Search for the cell housing the specified text and yield its (x, y) center coordinate. 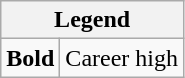
Career high (122, 58)
Legend (92, 20)
Bold (30, 58)
